Capture the cell that displays the provided text and extract its (X, Y) central coordinate. 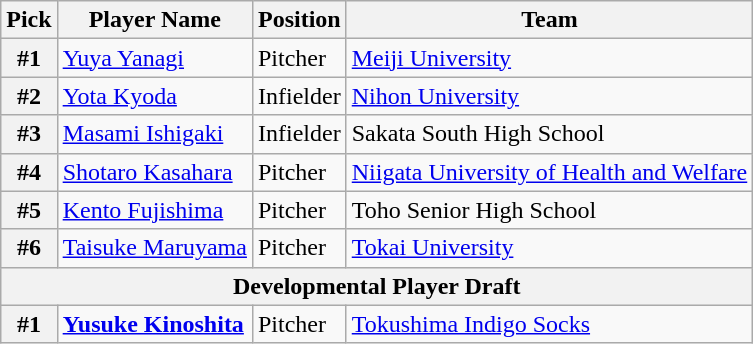
Kento Fujishima (154, 210)
#2 (29, 96)
Meiji University (550, 58)
#6 (29, 248)
#3 (29, 134)
Yuya Yanagi (154, 58)
Shotaro Kasahara (154, 172)
Player Name (154, 20)
Tokai University (550, 248)
Sakata South High School (550, 134)
Taisuke Maruyama (154, 248)
Masami Ishigaki (154, 134)
Pick (29, 20)
Yusuke Kinoshita (154, 324)
#4 (29, 172)
Tokushima Indigo Socks (550, 324)
Yota Kyoda (154, 96)
Position (299, 20)
#5 (29, 210)
Niigata University of Health and Welfare (550, 172)
Team (550, 20)
Developmental Player Draft (377, 286)
Toho Senior High School (550, 210)
Nihon University (550, 96)
